Return (x, y) of the center of cell containing provided text 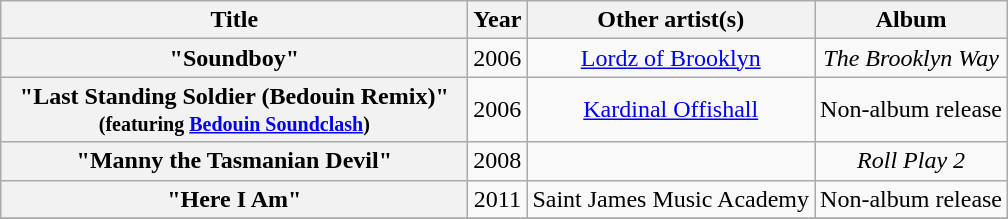
"Here I Am" (234, 199)
"Last Standing Soldier (Bedouin Remix)" (featuring Bedouin Soundclash) (234, 110)
Album (912, 20)
Kardinal Offishall (671, 110)
Saint James Music Academy (671, 199)
Title (234, 20)
2011 (498, 199)
Roll Play 2 (912, 161)
"Manny the Tasmanian Devil" (234, 161)
The Brooklyn Way (912, 58)
Other artist(s) (671, 20)
"Soundboy" (234, 58)
2008 (498, 161)
Year (498, 20)
Lordz of Brooklyn (671, 58)
